Identify which cell holds the provided text, then report its (X, Y) central coordinate. 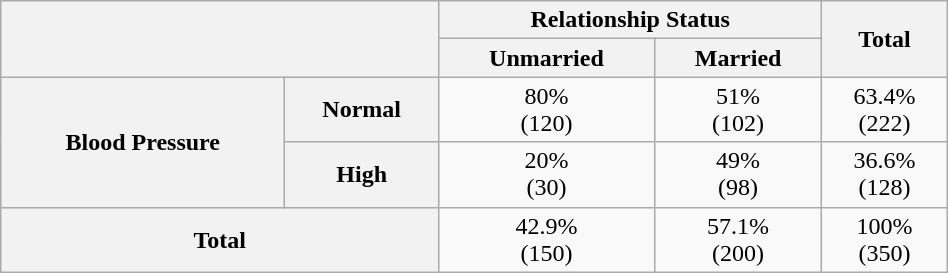
Married (738, 58)
57.1%(200) (738, 240)
Relationship Status (630, 20)
Normal (362, 110)
100%(350) (884, 240)
49%(98) (738, 174)
51%(102) (738, 110)
Unmarried (547, 58)
20%(30) (547, 174)
High (362, 174)
63.4%(222) (884, 110)
42.9%(150) (547, 240)
Blood Pressure (143, 142)
80%(120) (547, 110)
36.6%(128) (884, 174)
